Detect which cell encompasses the target text, then output its [x, y] center coordinate. 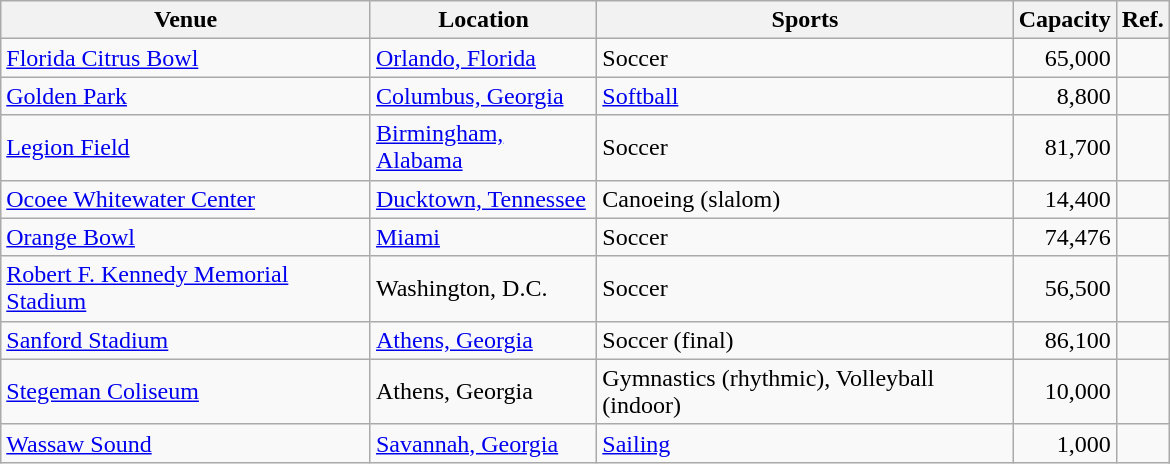
Venue [186, 20]
Washington, D.C. [483, 288]
Legion Field [186, 148]
81,700 [1064, 148]
Softball [805, 96]
Ref. [1142, 20]
86,100 [1064, 340]
Miami [483, 237]
8,800 [1064, 96]
Savannah, Georgia [483, 443]
56,500 [1064, 288]
Birmingham, Alabama [483, 148]
Golden Park [186, 96]
Florida Citrus Bowl [186, 58]
Sailing [805, 443]
Canoeing (slalom) [805, 199]
Ocoee Whitewater Center [186, 199]
Orange Bowl [186, 237]
Sports [805, 20]
Orlando, Florida [483, 58]
Gymnastics (rhythmic), Volleyball (indoor) [805, 392]
14,400 [1064, 199]
Location [483, 20]
Stegeman Coliseum [186, 392]
10,000 [1064, 392]
65,000 [1064, 58]
1,000 [1064, 443]
Soccer (final) [805, 340]
Capacity [1064, 20]
Wassaw Sound [186, 443]
Sanford Stadium [186, 340]
Robert F. Kennedy Memorial Stadium [186, 288]
Ducktown, Tennessee [483, 199]
Columbus, Georgia [483, 96]
74,476 [1064, 237]
